Identify which cell holds the provided text, then report its [X, Y] central coordinate. 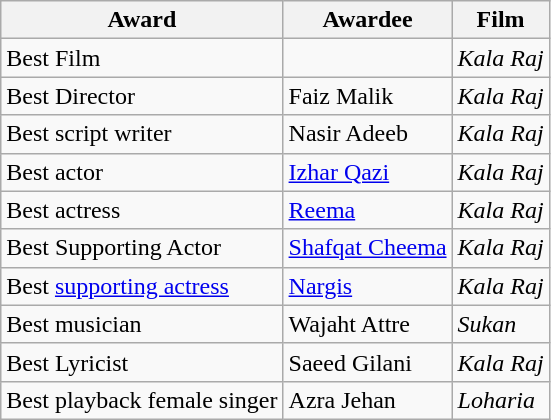
Azra Jehan [368, 400]
Sukan [500, 324]
Best musician [142, 324]
Film [500, 20]
Awardee [368, 20]
Best Supporting Actor [142, 248]
Shafqat Cheema [368, 248]
Saeed Gilani [368, 362]
Best supporting actress [142, 286]
Reema [368, 210]
Loharia [500, 400]
Nargis [368, 286]
Wajaht Attre [368, 324]
Best actress [142, 210]
Best script writer [142, 134]
Nasir Adeeb [368, 134]
Award [142, 20]
Faiz Malik [368, 96]
Izhar Qazi [368, 172]
Best actor [142, 172]
Best Lyricist [142, 362]
Best Film [142, 58]
Best playback female singer [142, 400]
Best Director [142, 96]
